Search for the cell housing the specified text and yield its [X, Y] center coordinate. 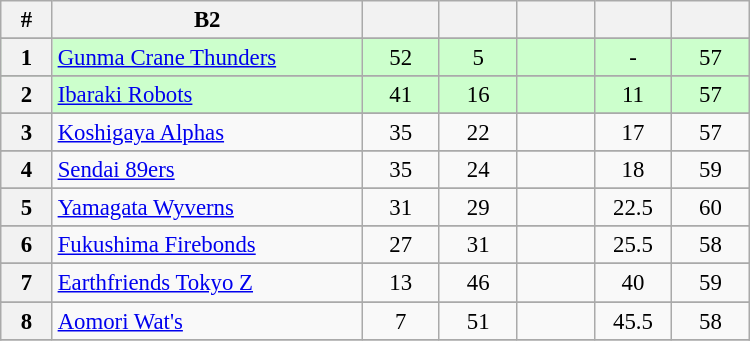
40 [632, 283]
11 [632, 95]
22.5 [632, 208]
Gunma Crane Thunders [207, 58]
Earthfriends Tokyo Z [207, 283]
45.5 [632, 321]
46 [478, 283]
Aomori Wat's [207, 321]
1 [27, 58]
# [27, 20]
2 [27, 95]
51 [478, 321]
Fukushima Firebonds [207, 245]
29 [478, 208]
52 [400, 58]
60 [711, 208]
Yamagata Wyverns [207, 208]
6 [27, 245]
16 [478, 95]
3 [27, 133]
41 [400, 95]
17 [632, 133]
13 [400, 283]
- [632, 58]
18 [632, 170]
Sendai 89ers [207, 170]
Koshigaya Alphas [207, 133]
22 [478, 133]
27 [400, 245]
B2 [207, 20]
24 [478, 170]
8 [27, 321]
4 [27, 170]
25.5 [632, 245]
Ibaraki Robots [207, 95]
